Determine the (X, Y) coordinate at the center of the cell enclosing the given text.  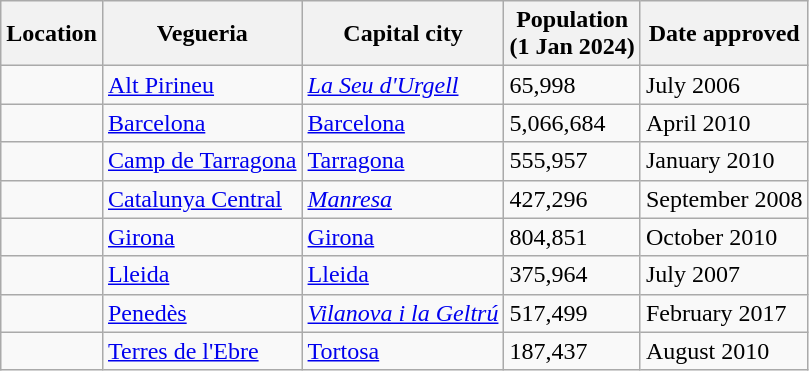
5,066,684 (572, 123)
Terres de l'Ebre (202, 351)
Location (52, 34)
187,437 (572, 351)
Date approved (724, 34)
April 2010 (724, 123)
January 2010 (724, 161)
October 2010 (724, 237)
Vilanova i la Geltrú (403, 313)
Penedès (202, 313)
555,957 (572, 161)
February 2017 (724, 313)
65,998 (572, 85)
Vegueria (202, 34)
July 2006 (724, 85)
Tarragona (403, 161)
Alt Pirineu (202, 85)
Camp de Tarragona (202, 161)
804,851 (572, 237)
Population(1 Jan 2024) (572, 34)
September 2008 (724, 199)
Tortosa (403, 351)
Manresa (403, 199)
La Seu d'Urgell (403, 85)
375,964 (572, 275)
July 2007 (724, 275)
Catalunya Central (202, 199)
Capital city (403, 34)
August 2010 (724, 351)
427,296 (572, 199)
517,499 (572, 313)
